Find where the given text appears and provide that cell's center as (x, y) coordinate. 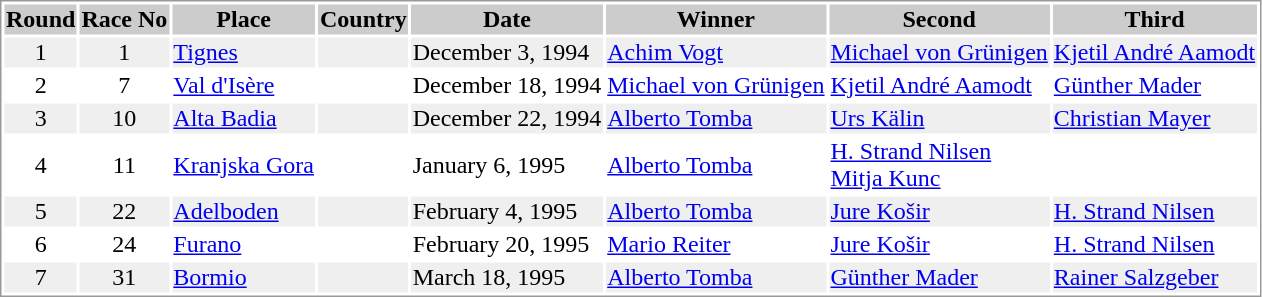
Alta Badia (244, 119)
Place (244, 19)
5 (40, 211)
December 22, 1994 (507, 119)
December 3, 1994 (507, 53)
10 (124, 119)
4 (40, 164)
Bormio (244, 277)
January 6, 1995 (507, 164)
February 4, 1995 (507, 211)
H. Strand Nilsen Mitja Kunc (939, 164)
Christian Mayer (1154, 119)
11 (124, 164)
Kranjska Gora (244, 164)
31 (124, 277)
Rainer Salzgeber (1154, 277)
22 (124, 211)
24 (124, 245)
Winner (716, 19)
Second (939, 19)
Date (507, 19)
Achim Vogt (716, 53)
6 (40, 245)
Country (363, 19)
Round (40, 19)
February 20, 1995 (507, 245)
March 18, 1995 (507, 277)
Race No (124, 19)
Val d'Isère (244, 85)
Adelboden (244, 211)
Urs Kälin (939, 119)
December 18, 1994 (507, 85)
Furano (244, 245)
Third (1154, 19)
Tignes (244, 53)
2 (40, 85)
3 (40, 119)
Mario Reiter (716, 245)
